Search for the cell housing the specified text and yield its (X, Y) center coordinate. 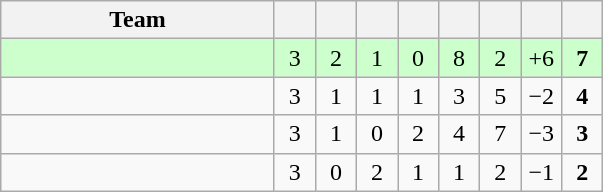
Team (138, 20)
8 (460, 58)
5 (500, 96)
+6 (542, 58)
−2 (542, 96)
−3 (542, 134)
−1 (542, 172)
